Search for the cell housing the specified text and yield its [X, Y] center coordinate. 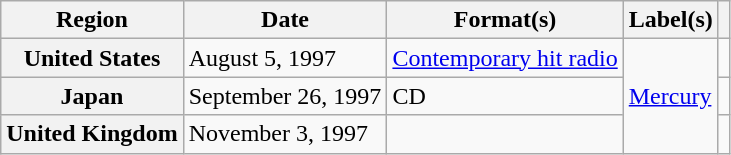
November 3, 1997 [285, 134]
Japan [92, 96]
August 5, 1997 [285, 58]
Mercury [670, 96]
United States [92, 58]
Region [92, 20]
Label(s) [670, 20]
CD [505, 96]
Date [285, 20]
United Kingdom [92, 134]
September 26, 1997 [285, 96]
Contemporary hit radio [505, 58]
Format(s) [505, 20]
